Detect which cell encompasses the target text, then output its [X, Y] center coordinate. 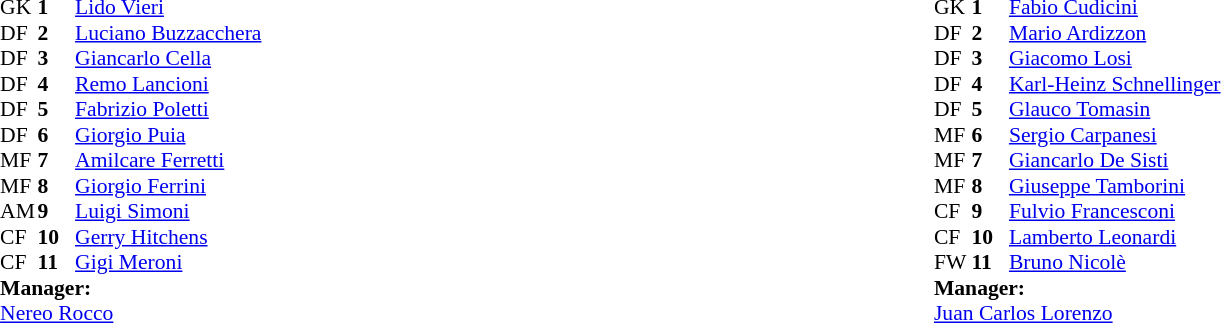
Giancarlo Cella [168, 59]
Gigi Meroni [168, 263]
AM [19, 211]
Amilcare Ferretti [168, 161]
Gerry Hitchens [168, 237]
Karl-Heinz Schnellinger [1115, 84]
Luigi Simoni [168, 211]
Giancarlo De Sisti [1115, 161]
Sergio Carpanesi [1115, 135]
Giuseppe Tamborini [1115, 186]
Lamberto Leonardi [1115, 237]
Bruno Nicolè [1115, 263]
Mario Ardizzon [1115, 33]
Glauco Tomasin [1115, 109]
Giorgio Puia [168, 135]
Fulvio Francesconi [1115, 211]
Giacomo Losi [1115, 59]
Luciano Buzzacchera [168, 33]
Remo Lancioni [168, 84]
Giorgio Ferrini [168, 186]
Fabrizio Poletti [168, 109]
FW [953, 263]
